Detect which cell encompasses the target text, then output its (x, y) center coordinate. 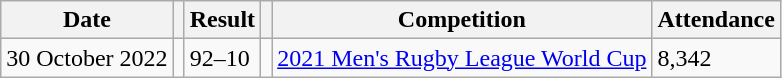
2021 Men's Rugby League World Cup (462, 58)
30 October 2022 (87, 58)
Result (222, 20)
Attendance (716, 20)
8,342 (716, 58)
Date (87, 20)
92–10 (222, 58)
Competition (462, 20)
